Pinpoint the cell where the given text exists, returning its (X, Y) midpoint coordinate. 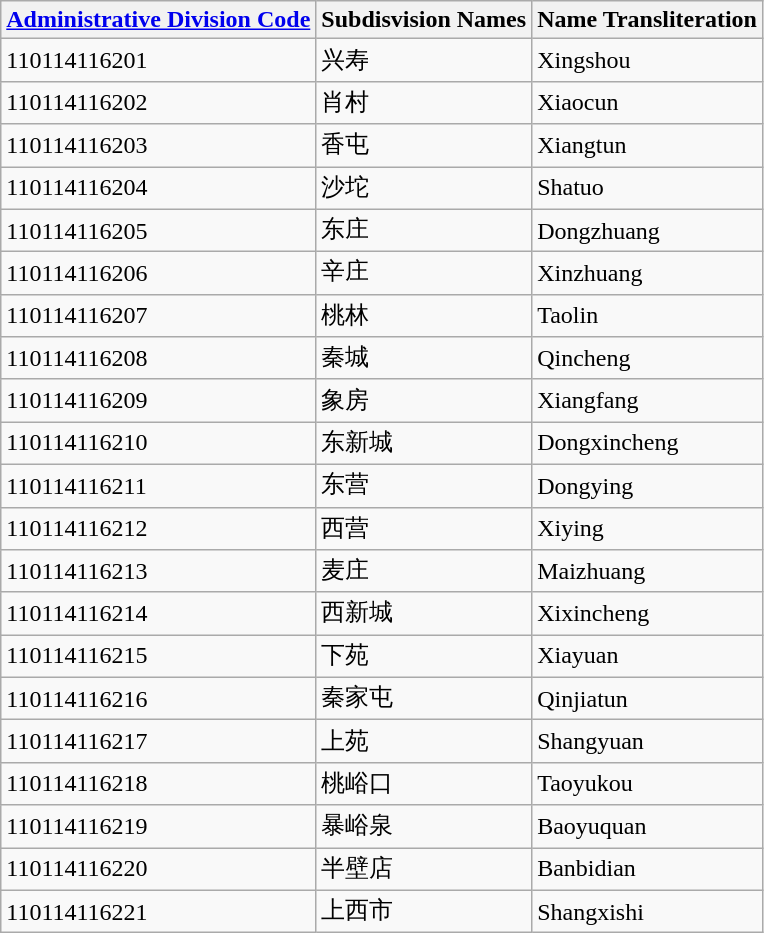
暴峪泉 (424, 826)
西新城 (424, 614)
110114116201 (158, 60)
110114116216 (158, 698)
东庄 (424, 230)
东营 (424, 486)
Baoyuquan (648, 826)
110114116220 (158, 870)
桃林 (424, 316)
沙坨 (424, 188)
110114116203 (158, 146)
110114116202 (158, 102)
110114116210 (158, 444)
Xingshou (648, 60)
110114116215 (158, 656)
Name Transliteration (648, 20)
110114116208 (158, 358)
Banbidian (648, 870)
Administrative Division Code (158, 20)
西营 (424, 528)
半壁店 (424, 870)
辛庄 (424, 274)
Qincheng (648, 358)
肖村 (424, 102)
Subdisvision Names (424, 20)
秦城 (424, 358)
110114116205 (158, 230)
110114116206 (158, 274)
麦庄 (424, 572)
Xinzhuang (648, 274)
下苑 (424, 656)
秦家屯 (424, 698)
Dongying (648, 486)
Shangyuan (648, 742)
Shangxishi (648, 912)
110114116207 (158, 316)
东新城 (424, 444)
Maizhuang (648, 572)
110114116209 (158, 400)
Taoyukou (648, 784)
110114116217 (158, 742)
香屯 (424, 146)
110114116204 (158, 188)
Shatuo (648, 188)
Qinjiatun (648, 698)
Xixincheng (648, 614)
桃峪口 (424, 784)
Xiangfang (648, 400)
110114116221 (158, 912)
兴寿 (424, 60)
象房 (424, 400)
Xiayuan (648, 656)
上西市 (424, 912)
Dongzhuang (648, 230)
110114116219 (158, 826)
110114116211 (158, 486)
110114116214 (158, 614)
110114116218 (158, 784)
Taolin (648, 316)
110114116212 (158, 528)
Dongxincheng (648, 444)
Xiangtun (648, 146)
上苑 (424, 742)
110114116213 (158, 572)
Xiaocun (648, 102)
Xiying (648, 528)
